Determine the [x, y] coordinate at the center of the cell enclosing the given text.  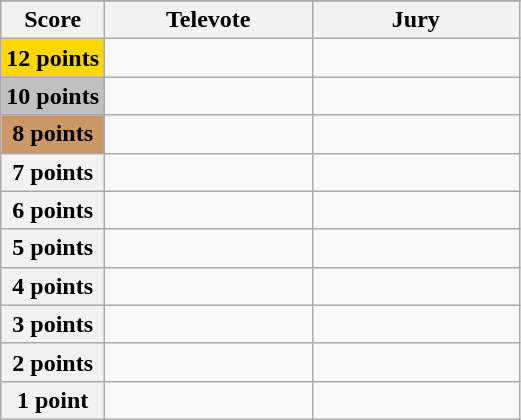
Jury [416, 20]
10 points [53, 96]
2 points [53, 362]
7 points [53, 172]
3 points [53, 324]
Televote [209, 20]
Score [53, 20]
6 points [53, 210]
1 point [53, 400]
12 points [53, 58]
4 points [53, 286]
8 points [53, 134]
5 points [53, 248]
